Find where the given text appears and provide that cell's center as (X, Y) coordinate. 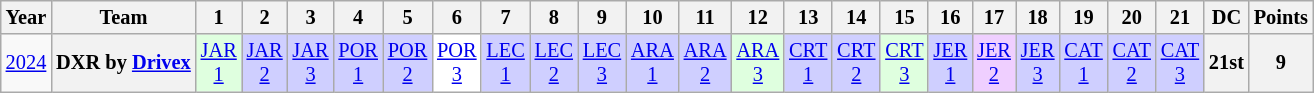
Year (26, 17)
JER3 (1038, 63)
18 (1038, 17)
POR3 (456, 63)
17 (994, 17)
JER1 (950, 63)
CRT3 (904, 63)
ARA3 (758, 63)
JAR1 (219, 63)
14 (856, 17)
CRT2 (856, 63)
19 (1083, 17)
21st (1226, 63)
20 (1132, 17)
CAT3 (1180, 63)
JAR3 (311, 63)
DXR by Drivex (123, 63)
Points (1281, 17)
CAT2 (1132, 63)
2024 (26, 63)
CRT1 (808, 63)
11 (706, 17)
1 (219, 17)
15 (904, 17)
POR2 (408, 63)
CAT1 (1083, 63)
5 (408, 17)
12 (758, 17)
DC (1226, 17)
ARA2 (706, 63)
13 (808, 17)
4 (358, 17)
Team (123, 17)
ARA1 (652, 63)
21 (1180, 17)
LEC2 (554, 63)
3 (311, 17)
16 (950, 17)
10 (652, 17)
2 (265, 17)
LEC1 (505, 63)
8 (554, 17)
JER2 (994, 63)
JAR2 (265, 63)
POR1 (358, 63)
7 (505, 17)
6 (456, 17)
LEC3 (602, 63)
